Return the [x, y] coordinate for the center point of the cell that contains the specified text.  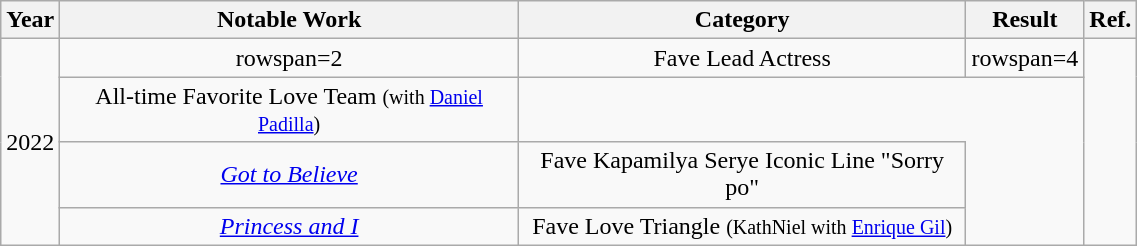
2022 [30, 142]
Year [30, 20]
All-time Favorite Love Team (with Daniel Padilla) [290, 110]
rowspan=4 [1025, 58]
Fave Love Triangle (KathNiel with Enrique Gil) [742, 226]
Ref. [1110, 20]
Fave Kapamilya Serye Iconic Line "Sorry po" [742, 174]
Got to Believe [290, 174]
Result [1025, 20]
Category [742, 20]
Princess and I [290, 226]
rowspan=2 [290, 58]
Notable Work [290, 20]
Fave Lead Actress [742, 58]
